Find where the given text appears and provide that cell's center as [X, Y] coordinate. 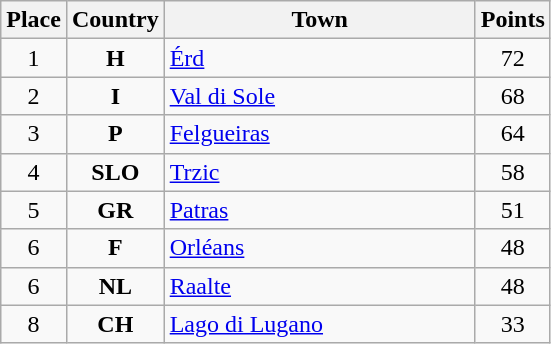
CH [115, 324]
Town [320, 20]
Place [34, 20]
68 [512, 96]
Orléans [320, 248]
Lago di Lugano [320, 324]
51 [512, 210]
4 [34, 172]
Érd [320, 58]
P [115, 134]
H [115, 58]
Country [115, 20]
2 [34, 96]
64 [512, 134]
3 [34, 134]
33 [512, 324]
Patras [320, 210]
Raalte [320, 286]
Trzic [320, 172]
SLO [115, 172]
8 [34, 324]
F [115, 248]
5 [34, 210]
Val di Sole [320, 96]
1 [34, 58]
I [115, 96]
GR [115, 210]
NL [115, 286]
Points [512, 20]
58 [512, 172]
Felgueiras [320, 134]
72 [512, 58]
